Pinpoint the cell where the given text exists, returning its (X, Y) midpoint coordinate. 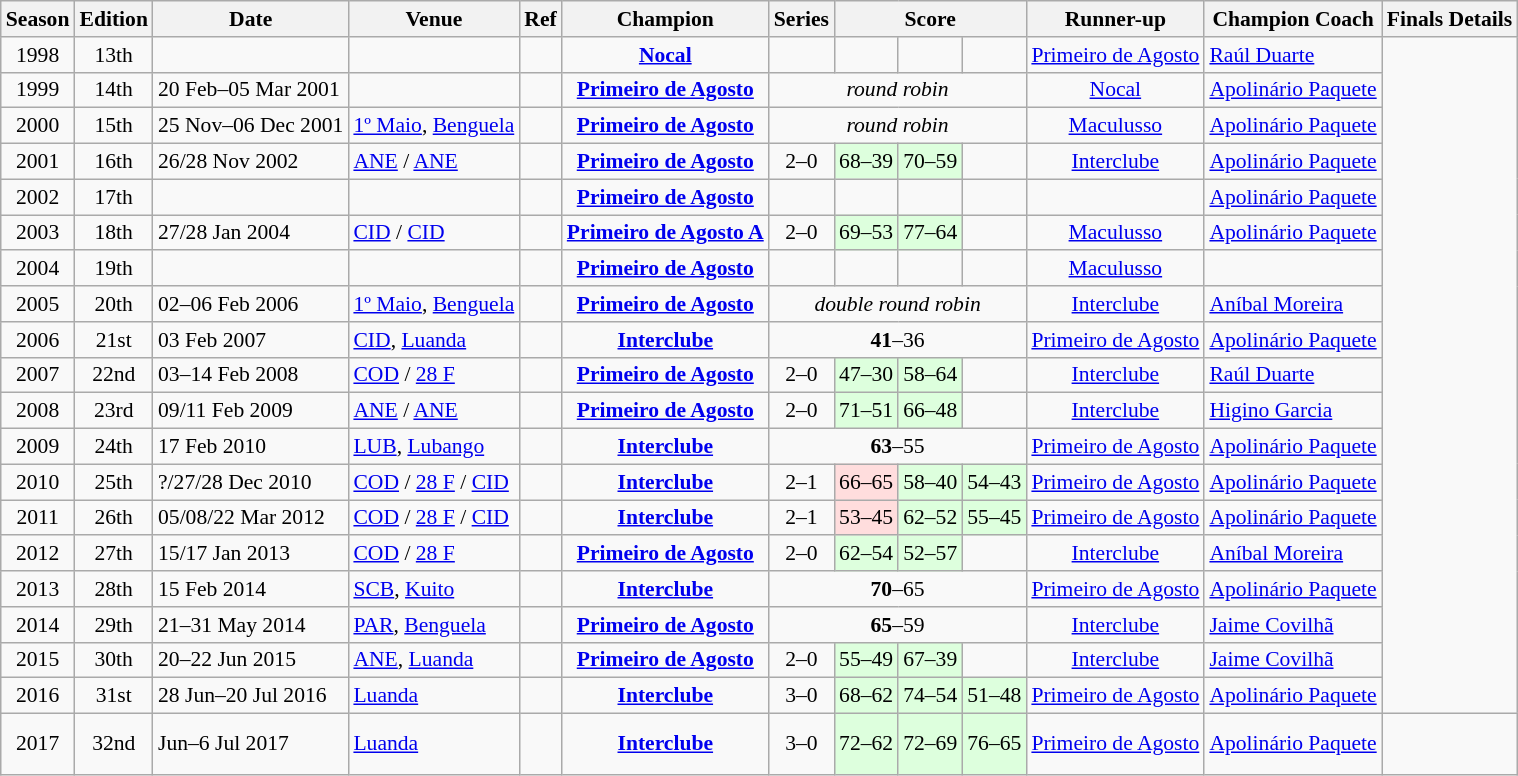
72–62 (866, 744)
Runner-up (1115, 19)
03–14 Feb 2008 (250, 375)
2003 (38, 233)
2009 (38, 447)
Score (930, 19)
67–39 (930, 660)
Higino Garcia (1292, 411)
Venue (434, 19)
2011 (38, 518)
2002 (38, 197)
52–57 (930, 554)
18th (114, 233)
ANE, Luanda (434, 660)
20 Feb–05 Mar 2001 (250, 90)
CID / CID (434, 233)
Ref (540, 19)
1998 (38, 55)
2013 (38, 589)
17 Feb 2010 (250, 447)
76–65 (994, 744)
Season (38, 19)
71–51 (866, 411)
02–06 Feb 2006 (250, 304)
15th (114, 126)
26th (114, 518)
2006 (38, 340)
58–40 (930, 482)
19th (114, 269)
30th (114, 660)
2001 (38, 162)
Finals Details (1450, 19)
SCB, Kuito (434, 589)
13th (114, 55)
24th (114, 447)
69–53 (866, 233)
2004 (38, 269)
Series (802, 19)
63–55 (898, 447)
20–22 Jun 2015 (250, 660)
51–48 (994, 696)
17th (114, 197)
25 Nov–06 Dec 2001 (250, 126)
?/27/28 Dec 2010 (250, 482)
26/28 Nov 2002 (250, 162)
1999 (38, 90)
58–64 (930, 375)
47–30 (866, 375)
Champion (666, 19)
22nd (114, 375)
20th (114, 304)
2005 (38, 304)
Primeiro de Agosto A (666, 233)
68–39 (866, 162)
LUB, Lubango (434, 447)
Champion Coach (1292, 19)
31st (114, 696)
21st (114, 340)
2007 (38, 375)
70–59 (930, 162)
16th (114, 162)
70–65 (898, 589)
2012 (38, 554)
66–48 (930, 411)
27/28 Jan 2004 (250, 233)
77–64 (930, 233)
2016 (38, 696)
55–49 (866, 660)
2000 (38, 126)
2017 (38, 744)
Date (250, 19)
05/08/22 Mar 2012 (250, 518)
72–69 (930, 744)
09/11 Feb 2009 (250, 411)
double round robin (898, 304)
53–45 (866, 518)
21–31 May 2014 (250, 625)
2014 (38, 625)
62–52 (930, 518)
68–62 (866, 696)
32nd (114, 744)
Edition (114, 19)
27th (114, 554)
23rd (114, 411)
74–54 (930, 696)
2008 (38, 411)
66–65 (866, 482)
03 Feb 2007 (250, 340)
41–36 (898, 340)
29th (114, 625)
28 Jun–20 Jul 2016 (250, 696)
25th (114, 482)
65–59 (898, 625)
CID, Luanda (434, 340)
2010 (38, 482)
PAR, Benguela (434, 625)
62–54 (866, 554)
54–43 (994, 482)
28th (114, 589)
15/17 Jan 2013 (250, 554)
Jun–6 Jul 2017 (250, 744)
14th (114, 90)
2015 (38, 660)
55–45 (994, 518)
15 Feb 2014 (250, 589)
